From the cell containing the given text, extract its center point as [x, y] coordinate. 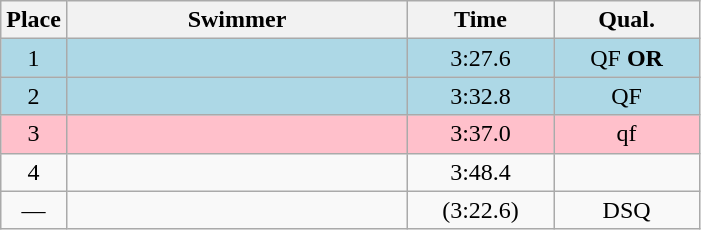
4 [34, 172]
DSQ [627, 210]
Qual. [627, 20]
— [34, 210]
qf [627, 134]
3:37.0 [481, 134]
3:32.8 [481, 96]
3:48.4 [481, 172]
3:27.6 [481, 58]
QF OR [627, 58]
(3:22.6) [481, 210]
1 [34, 58]
Place [34, 20]
3 [34, 134]
QF [627, 96]
Swimmer [236, 20]
Time [481, 20]
2 [34, 96]
